From the cell containing the given text, extract its center point as (X, Y) coordinate. 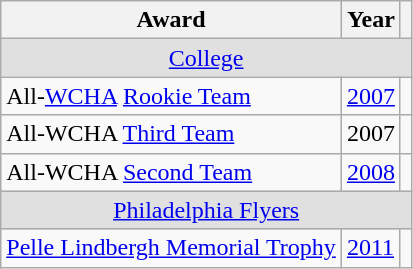
Pelle Lindbergh Memorial Trophy (172, 248)
All-WCHA Rookie Team (172, 96)
Year (370, 20)
Award (172, 20)
All-WCHA Second Team (172, 172)
All-WCHA Third Team (172, 134)
2011 (370, 248)
Philadelphia Flyers (206, 210)
College (206, 58)
2008 (370, 172)
